Extract the [X, Y] coordinate from the center of the cell holding the provided text.  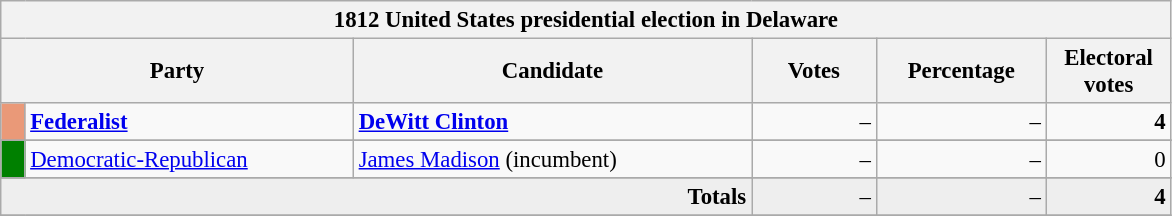
Democratic-Republican [189, 160]
Federalist [189, 122]
Electoral votes [1108, 72]
1812 United States presidential election in Delaware [586, 20]
Candidate [552, 72]
Votes [814, 72]
Totals [376, 197]
0 [1108, 160]
DeWitt Clinton [552, 122]
Party [178, 72]
Percentage [961, 72]
James Madison (incumbent) [552, 160]
